Capture the cell that displays the provided text and extract its (X, Y) central coordinate. 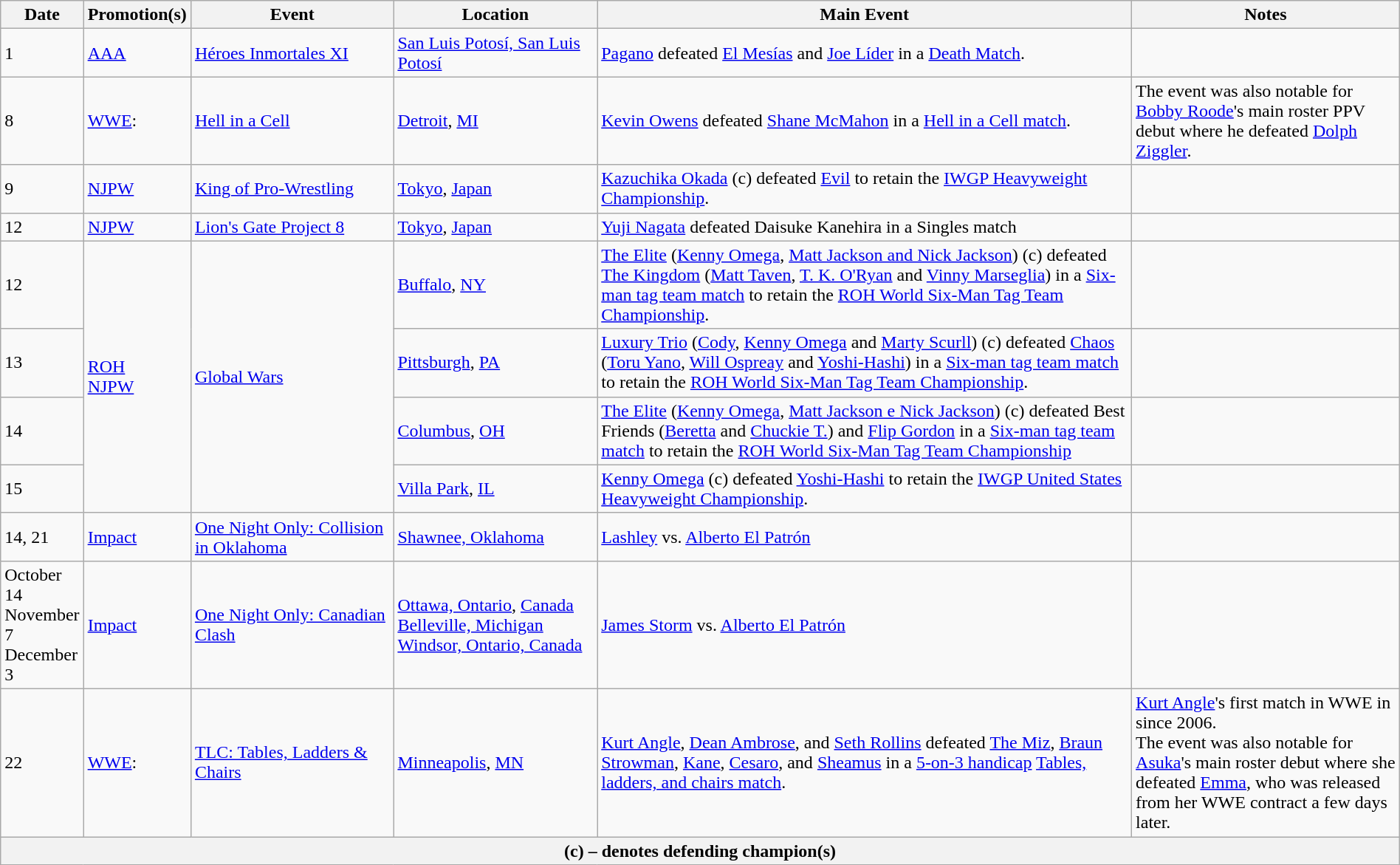
One Night Only: Canadian Clash (292, 625)
Ottawa, Ontario, CanadaBelleville, MichiganWindsor, Ontario, Canada (495, 625)
13 (42, 363)
Kazuchika Okada (c) defeated Evil to retain the IWGP Heavyweight Championship. (865, 189)
8 (42, 121)
Pagano defeated El Mesías and Joe Líder in a Death Match. (865, 53)
AAA (137, 53)
22 (42, 762)
Location (495, 15)
One Night Only: Collision in Oklahoma (292, 536)
Promotion(s) (137, 15)
Event (292, 15)
Minneapolis, MN (495, 762)
15 (42, 489)
Lion's Gate Project 8 (292, 227)
Villa Park, IL (495, 489)
9 (42, 189)
King of Pro-Wrestling (292, 189)
San Luis Potosí, San Luis Potosí (495, 53)
Shawnee, Oklahoma (495, 536)
Notes (1266, 15)
Buffalo, NY (495, 285)
Hell in a Cell (292, 121)
1 (42, 53)
October 14November 7December 3 (42, 625)
(c) – denotes defending champion(s) (700, 850)
Pittsburgh, PA (495, 363)
Yuji Nagata defeated Daisuke Kanehira in a Singles match (865, 227)
14, 21 (42, 536)
Global Wars (292, 377)
Columbus, OH (495, 431)
Main Event (865, 15)
Kenny Omega (c) defeated Yoshi-Hashi to retain the IWGP United States Heavyweight Championship. (865, 489)
14 (42, 431)
ROH NJPW (137, 377)
Héroes Inmortales XI (292, 53)
Kevin Owens defeated Shane McMahon in a Hell in a Cell match. (865, 121)
Detroit, MI (495, 121)
Date (42, 15)
Lashley vs. Alberto El Patrón (865, 536)
The event was also notable for Bobby Roode's main roster PPV debut where he defeated Dolph Ziggler. (1266, 121)
TLC: Tables, Ladders & Chairs (292, 762)
James Storm vs. Alberto El Patrón (865, 625)
